Search for the cell housing the specified text and yield its [X, Y] center coordinate. 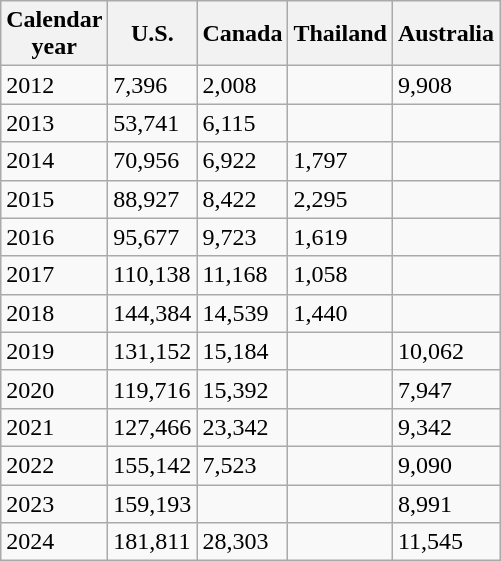
2020 [54, 389]
181,811 [152, 542]
1,058 [340, 275]
2014 [54, 161]
2012 [54, 85]
70,956 [152, 161]
53,741 [152, 123]
11,168 [242, 275]
1,619 [340, 237]
6,115 [242, 123]
15,184 [242, 351]
8,991 [446, 503]
2023 [54, 503]
110,138 [152, 275]
10,062 [446, 351]
2,008 [242, 85]
2018 [54, 313]
9,908 [446, 85]
1,440 [340, 313]
2016 [54, 237]
Canada [242, 34]
155,142 [152, 465]
7,947 [446, 389]
95,677 [152, 237]
88,927 [152, 199]
119,716 [152, 389]
6,922 [242, 161]
2015 [54, 199]
127,466 [152, 427]
9,723 [242, 237]
Australia [446, 34]
11,545 [446, 542]
2,295 [340, 199]
U.S. [152, 34]
2024 [54, 542]
8,422 [242, 199]
7,396 [152, 85]
2013 [54, 123]
15,392 [242, 389]
2022 [54, 465]
Calendaryear [54, 34]
9,342 [446, 427]
28,303 [242, 542]
7,523 [242, 465]
2017 [54, 275]
2019 [54, 351]
131,152 [152, 351]
2021 [54, 427]
9,090 [446, 465]
Thailand [340, 34]
1,797 [340, 161]
159,193 [152, 503]
144,384 [152, 313]
14,539 [242, 313]
23,342 [242, 427]
